Capture the cell that displays the provided text and extract its [X, Y] central coordinate. 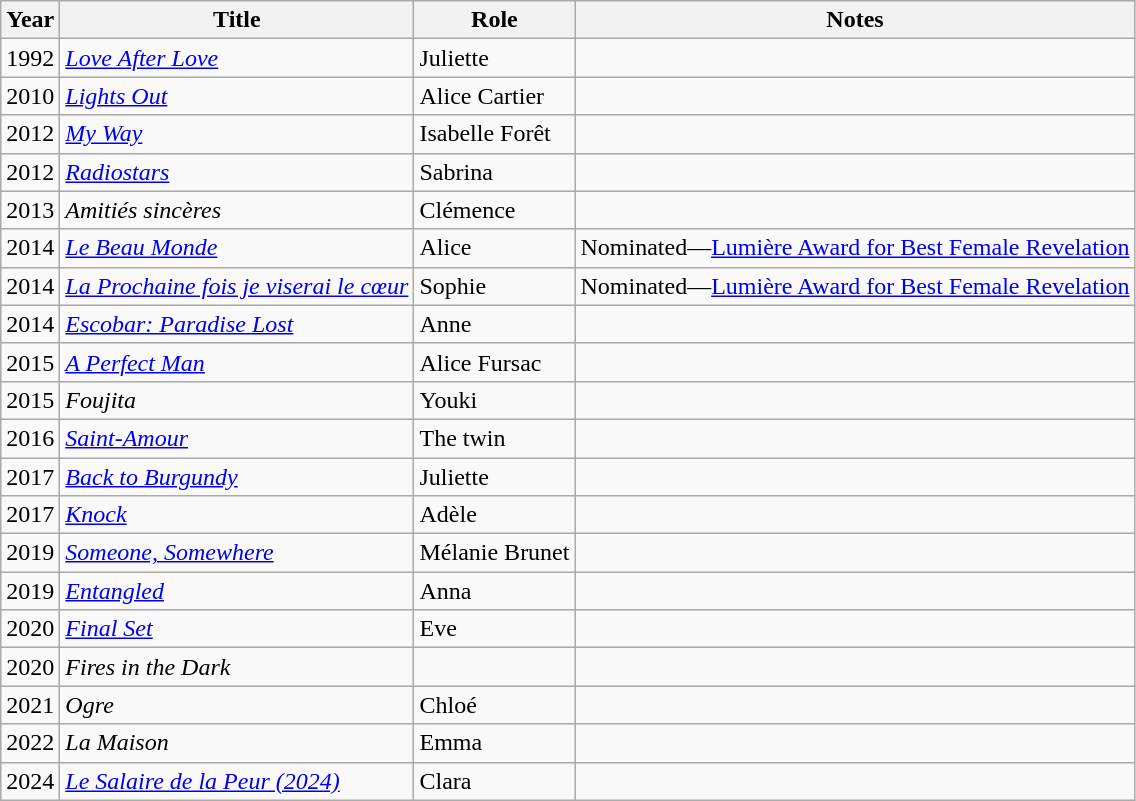
Isabelle Forêt [494, 134]
Year [30, 20]
Sophie [494, 286]
Chloé [494, 705]
Alice [494, 248]
Fires in the Dark [237, 667]
Foujita [237, 400]
Mélanie Brunet [494, 553]
2022 [30, 743]
The twin [494, 438]
A Perfect Man [237, 362]
Escobar: Paradise Lost [237, 324]
Alice Cartier [494, 96]
2013 [30, 210]
2016 [30, 438]
Sabrina [494, 172]
Entangled [237, 591]
2010 [30, 96]
Someone, Somewhere [237, 553]
Back to Burgundy [237, 477]
Knock [237, 515]
Radiostars [237, 172]
Notes [855, 20]
Youki [494, 400]
Love After Love [237, 58]
Anna [494, 591]
Emma [494, 743]
Alice Fursac [494, 362]
La Maison [237, 743]
Saint-Amour [237, 438]
Ogre [237, 705]
Eve [494, 629]
La Prochaine fois je viserai le cœur [237, 286]
2021 [30, 705]
Clara [494, 781]
Title [237, 20]
Clémence [494, 210]
Amitiés sincères [237, 210]
Le Salaire de la Peur (2024) [237, 781]
Adèle [494, 515]
Lights Out [237, 96]
My Way [237, 134]
Le Beau Monde [237, 248]
2024 [30, 781]
Role [494, 20]
Anne [494, 324]
1992 [30, 58]
Final Set [237, 629]
